Search for the cell housing the specified text and yield its [X, Y] center coordinate. 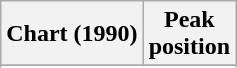
Peakposition [189, 34]
Chart (1990) [72, 34]
